Provide the (x, y) coordinate of the cell's center where the given text is located.  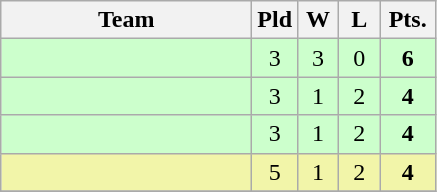
6 (408, 58)
0 (360, 58)
Pts. (408, 20)
5 (275, 172)
W (318, 20)
Pld (275, 20)
L (360, 20)
Team (126, 20)
